Locate the cell with the specified text and output its [x, y] center coordinate. 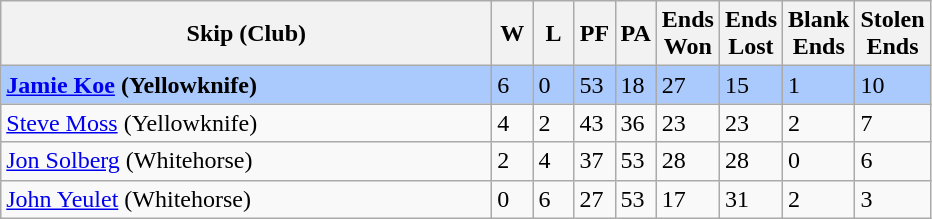
31 [750, 199]
PF [594, 34]
Ends Lost [750, 34]
PA [636, 34]
W [512, 34]
John Yeulet (Whitehorse) [246, 199]
Jamie Koe (Yellowknife) [246, 85]
Jon Solberg (Whitehorse) [246, 161]
1 [819, 85]
Blank Ends [819, 34]
Skip (Club) [246, 34]
Stolen Ends [892, 34]
37 [594, 161]
43 [594, 123]
17 [688, 199]
L [554, 34]
36 [636, 123]
Ends Won [688, 34]
7 [892, 123]
3 [892, 199]
18 [636, 85]
10 [892, 85]
15 [750, 85]
Steve Moss (Yellowknife) [246, 123]
